Provide the (x, y) coordinate of the cell's center where the given text is located.  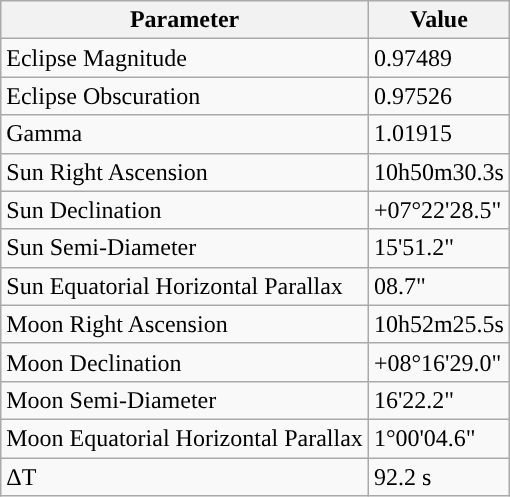
Eclipse Magnitude (185, 58)
1°00'04.6" (438, 438)
Moon Declination (185, 362)
Value (438, 20)
1.01915 (438, 134)
Sun Equatorial Horizontal Parallax (185, 286)
Moon Equatorial Horizontal Parallax (185, 438)
Sun Semi-Diameter (185, 248)
15'51.2" (438, 248)
+07°22'28.5" (438, 210)
0.97526 (438, 96)
0.97489 (438, 58)
+08°16'29.0" (438, 362)
Eclipse Obscuration (185, 96)
10h50m30.3s (438, 172)
92.2 s (438, 477)
Parameter (185, 20)
Moon Semi-Diameter (185, 400)
Sun Declination (185, 210)
Gamma (185, 134)
16'22.2" (438, 400)
Sun Right Ascension (185, 172)
08.7" (438, 286)
Moon Right Ascension (185, 324)
10h52m25.5s (438, 324)
ΔT (185, 477)
